Return (X, Y) of the center of cell containing provided text 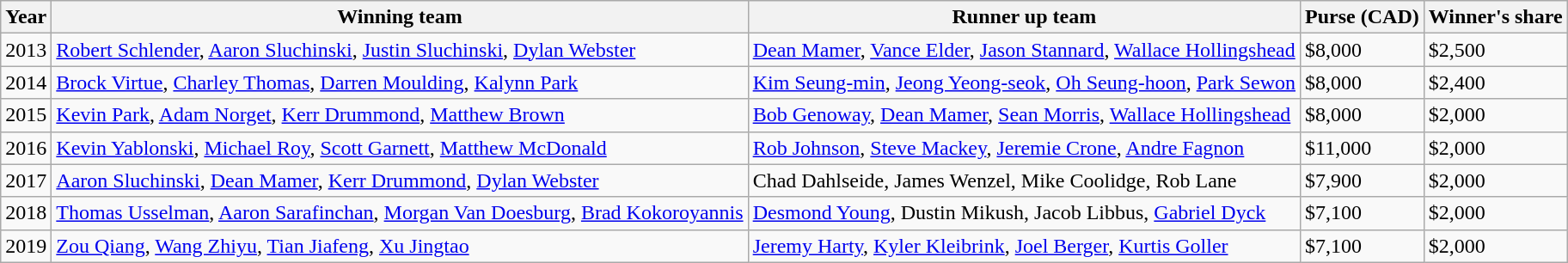
2014 (26, 83)
Kevin Park, Adam Norget, Kerr Drummond, Matthew Brown (400, 115)
Bob Genoway, Dean Mamer, Sean Morris, Wallace Hollingshead (1024, 115)
Dean Mamer, Vance Elder, Jason Stannard, Wallace Hollingshead (1024, 50)
2013 (26, 50)
Year (26, 17)
2015 (26, 115)
Thomas Usselman, Aaron Sarafinchan, Morgan Van Doesburg, Brad Kokoroyannis (400, 213)
2019 (26, 246)
Rob Johnson, Steve Mackey, Jeremie Crone, Andre Fagnon (1024, 148)
Brock Virtue, Charley Thomas, Darren Moulding, Kalynn Park (400, 83)
Kevin Yablonski, Michael Roy, Scott Garnett, Matthew McDonald (400, 148)
Zou Qiang, Wang Zhiyu, Tian Jiafeng, Xu Jingtao (400, 246)
Runner up team (1024, 17)
Winner's share (1496, 17)
Jeremy Harty, Kyler Kleibrink, Joel Berger, Kurtis Goller (1024, 246)
Kim Seung-min, Jeong Yeong-seok, Oh Seung-hoon, Park Sewon (1024, 83)
Winning team (400, 17)
2016 (26, 148)
Desmond Young, Dustin Mikush, Jacob Libbus, Gabriel Dyck (1024, 213)
$2,500 (1496, 50)
Robert Schlender, Aaron Sluchinski, Justin Sluchinski, Dylan Webster (400, 50)
$2,400 (1496, 83)
Aaron Sluchinski, Dean Mamer, Kerr Drummond, Dylan Webster (400, 180)
$7,900 (1363, 180)
Chad Dahlseide, James Wenzel, Mike Coolidge, Rob Lane (1024, 180)
2017 (26, 180)
2018 (26, 213)
$11,000 (1363, 148)
Purse (CAD) (1363, 17)
